Return the (x, y) coordinate for the center point of the cell that contains the specified text.  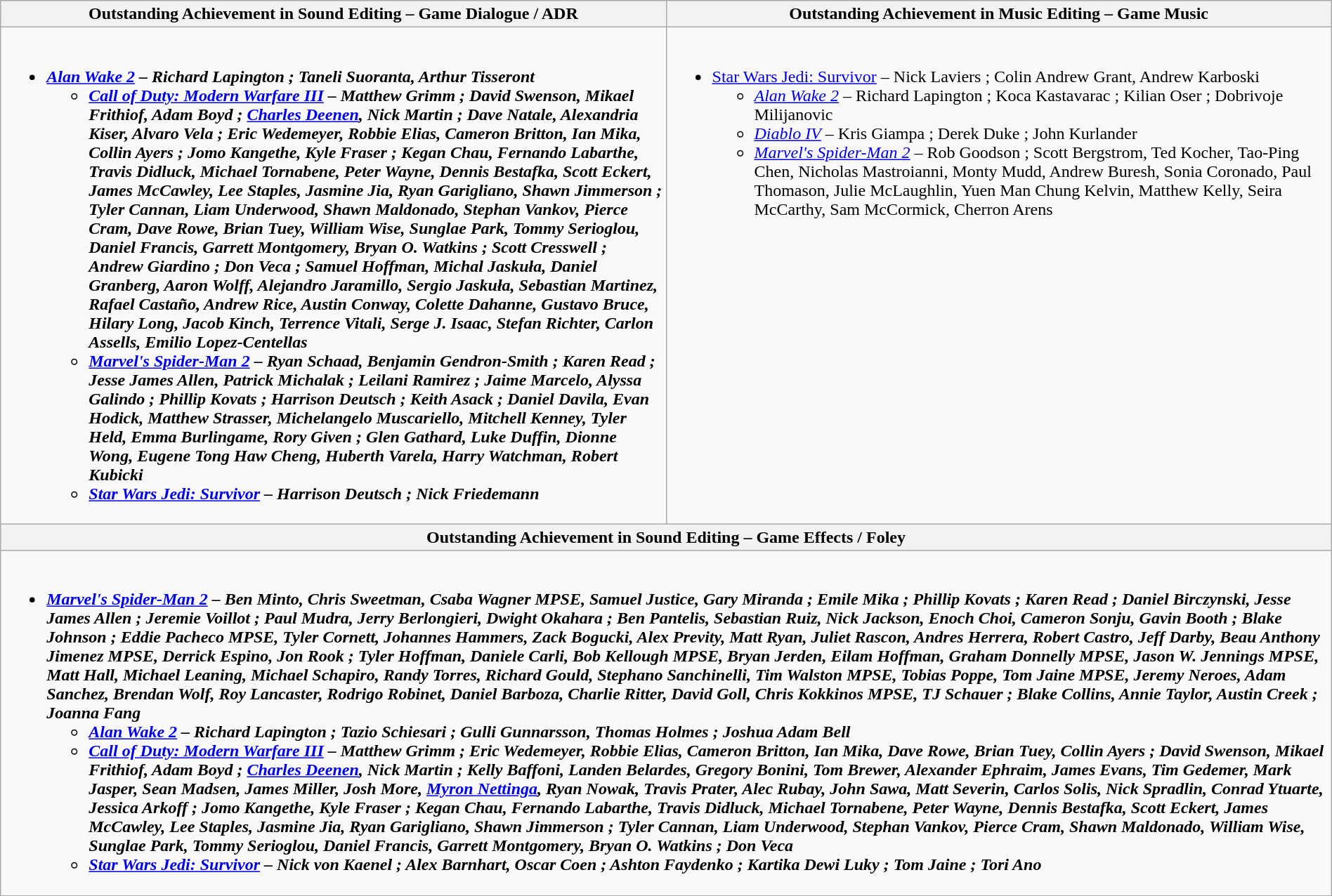
Outstanding Achievement in Sound Editing – Game Dialogue / ADR (333, 14)
Outstanding Achievement in Sound Editing – Game Effects / Foley (666, 537)
Outstanding Achievement in Music Editing – Game Music (999, 14)
